Identify which cell holds the provided text, then report its (x, y) central coordinate. 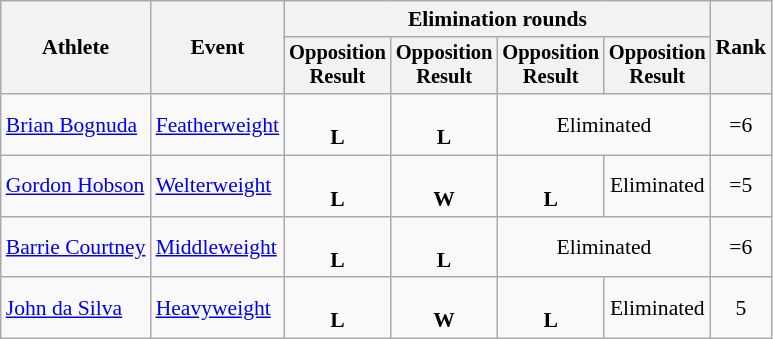
Event (218, 48)
Heavyweight (218, 308)
Elimination rounds (497, 19)
Middleweight (218, 248)
Welterweight (218, 186)
5 (742, 308)
Rank (742, 48)
Barrie Courtney (76, 248)
Brian Bognuda (76, 124)
John da Silva (76, 308)
Athlete (76, 48)
=5 (742, 186)
Gordon Hobson (76, 186)
Featherweight (218, 124)
